Find where the given text appears and provide that cell's center as (x, y) coordinate. 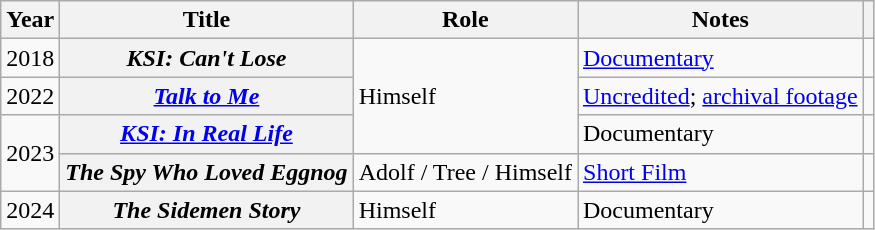
Title (206, 20)
KSI: Can't Lose (206, 58)
2023 (30, 153)
KSI: In Real Life (206, 134)
Notes (721, 20)
Year (30, 20)
Talk to Me (206, 96)
Role (465, 20)
2018 (30, 58)
The Spy Who Loved Eggnog (206, 172)
The Sidemen Story (206, 210)
2024 (30, 210)
2022 (30, 96)
Short Film (721, 172)
Uncredited; archival footage (721, 96)
Adolf / Tree / Himself (465, 172)
